Find where the given text appears and provide that cell's center as (X, Y) coordinate. 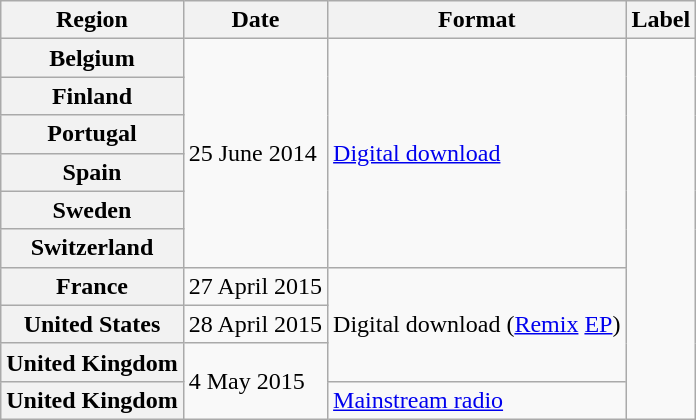
France (92, 286)
25 June 2014 (255, 153)
United States (92, 324)
Digital download (Remix EP) (477, 324)
Region (92, 20)
Spain (92, 172)
27 April 2015 (255, 286)
Format (477, 20)
Switzerland (92, 248)
Mainstream radio (477, 400)
Date (255, 20)
Sweden (92, 210)
28 April 2015 (255, 324)
Finland (92, 96)
Digital download (477, 153)
4 May 2015 (255, 381)
Label (661, 20)
Belgium (92, 58)
Portugal (92, 134)
